Identify which cell holds the provided text, then report its (x, y) central coordinate. 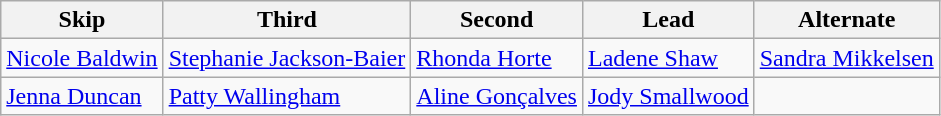
Aline Gonçalves (497, 96)
Ladene Shaw (668, 58)
Alternate (846, 20)
Patty Wallingham (287, 96)
Jenna Duncan (82, 96)
Stephanie Jackson-Baier (287, 58)
Jody Smallwood (668, 96)
Nicole Baldwin (82, 58)
Rhonda Horte (497, 58)
Lead (668, 20)
Sandra Mikkelsen (846, 58)
Skip (82, 20)
Second (497, 20)
Third (287, 20)
